Search for the cell housing the specified text and yield its [X, Y] center coordinate. 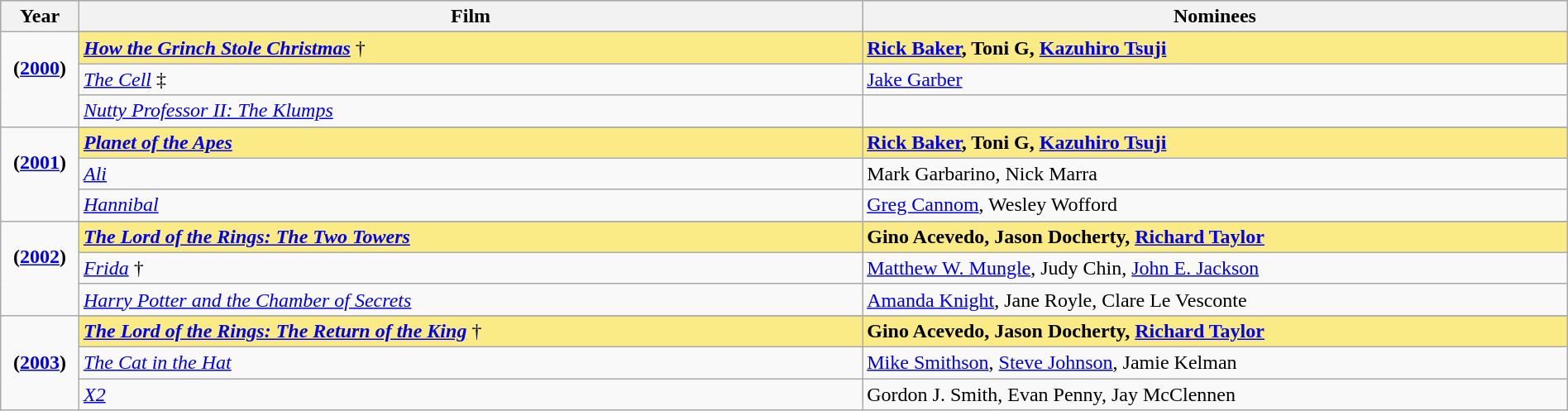
(2003) [40, 362]
The Lord of the Rings: The Two Towers [470, 237]
Hannibal [470, 205]
How the Grinch Stole Christmas † [470, 48]
The Lord of the Rings: The Return of the King † [470, 331]
X2 [470, 394]
Greg Cannom, Wesley Wofford [1216, 205]
Jake Garber [1216, 79]
Amanda Knight, Jane Royle, Clare Le Vesconte [1216, 299]
(2000) [40, 79]
Nutty Professor II: The Klumps [470, 111]
Nominees [1216, 17]
Mark Garbarino, Nick Marra [1216, 174]
The Cat in the Hat [470, 362]
Film [470, 17]
Ali [470, 174]
Mike Smithson, Steve Johnson, Jamie Kelman [1216, 362]
Planet of the Apes [470, 142]
Frida † [470, 268]
(2002) [40, 268]
Year [40, 17]
Harry Potter and the Chamber of Secrets [470, 299]
(2001) [40, 174]
The Cell ‡ [470, 79]
Gordon J. Smith, Evan Penny, Jay McClennen [1216, 394]
Matthew W. Mungle, Judy Chin, John E. Jackson [1216, 268]
